Pinpoint the cell where the given text exists, returning its (X, Y) midpoint coordinate. 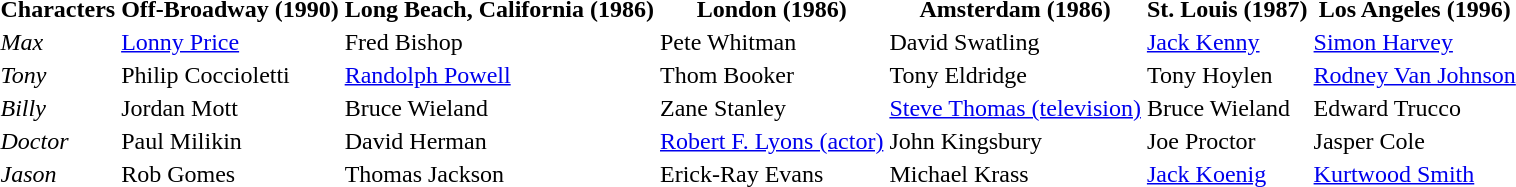
Zane Stanley (772, 108)
Tony Hoylen (1227, 75)
Jordan Mott (230, 108)
Paul Milikin (230, 141)
Tony Eldridge (1016, 75)
Steve Thomas (television) (1016, 108)
David Herman (499, 141)
Robert F. Lyons (actor) (772, 141)
Joe Proctor (1227, 141)
Jack Kenny (1227, 42)
Lonny Price (230, 42)
David Swatling (1016, 42)
John Kingsbury (1016, 141)
Philip Coccioletti (230, 75)
Fred Bishop (499, 42)
Randolph Powell (499, 75)
Thom Booker (772, 75)
Pete Whitman (772, 42)
